Find where the given text appears and provide that cell's center as [X, Y] coordinate. 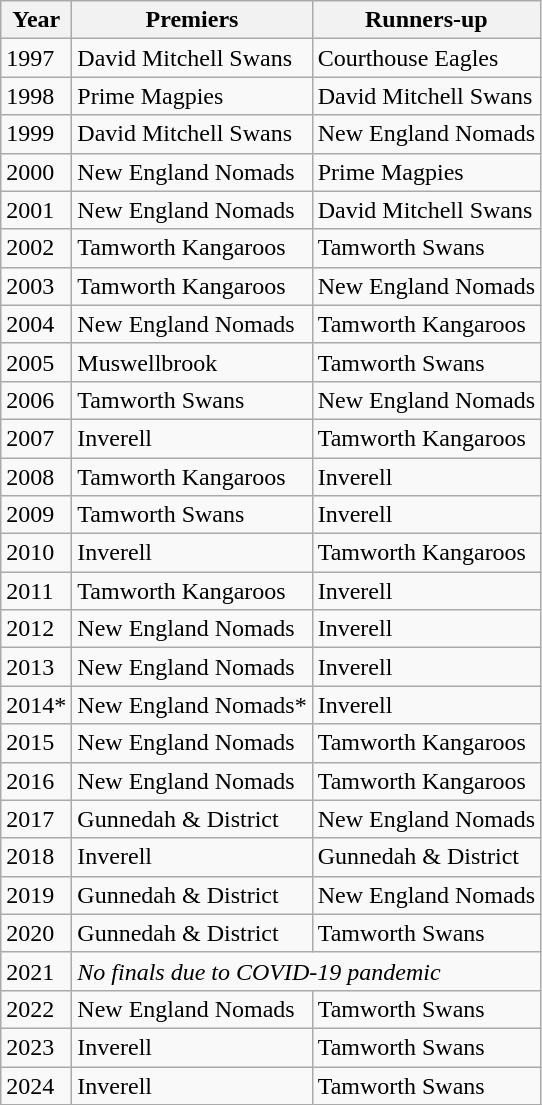
Year [36, 20]
Runners-up [426, 20]
2001 [36, 210]
2017 [36, 819]
2015 [36, 743]
2012 [36, 629]
2010 [36, 553]
2008 [36, 477]
2023 [36, 1047]
Premiers [192, 20]
2004 [36, 324]
New England Nomads* [192, 705]
1999 [36, 134]
2003 [36, 286]
2020 [36, 933]
2007 [36, 438]
No finals due to COVID-19 pandemic [306, 971]
2019 [36, 895]
Muswellbrook [192, 362]
1997 [36, 58]
2002 [36, 248]
Courthouse Eagles [426, 58]
2021 [36, 971]
2006 [36, 400]
2022 [36, 1009]
2024 [36, 1085]
2014* [36, 705]
2016 [36, 781]
2013 [36, 667]
1998 [36, 96]
2011 [36, 591]
2018 [36, 857]
2009 [36, 515]
2005 [36, 362]
2000 [36, 172]
